Provide the (x, y) coordinate of the cell's center where the given text is located.  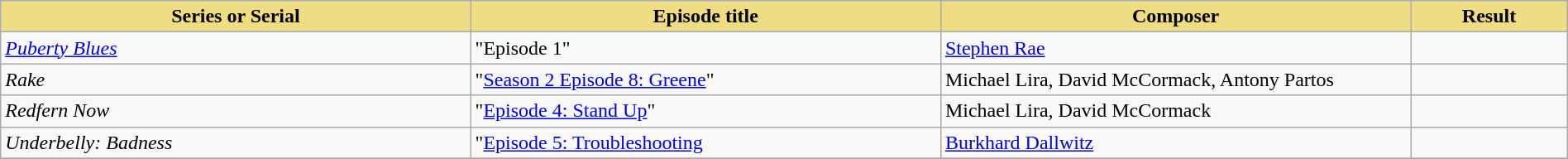
Underbelly: Badness (236, 142)
Rake (236, 79)
Episode title (705, 17)
Stephen Rae (1175, 48)
Michael Lira, David McCormack, Antony Partos (1175, 79)
Puberty Blues (236, 48)
"Episode 5: Troubleshooting (705, 142)
"Episode 4: Stand Up" (705, 111)
Michael Lira, David McCormack (1175, 111)
Series or Serial (236, 17)
"Season 2 Episode 8: Greene" (705, 79)
Redfern Now (236, 111)
Burkhard Dallwitz (1175, 142)
"Episode 1" (705, 48)
Result (1489, 17)
Composer (1175, 17)
